Return the [X, Y] coordinate for the center point of the cell that contains the specified text.  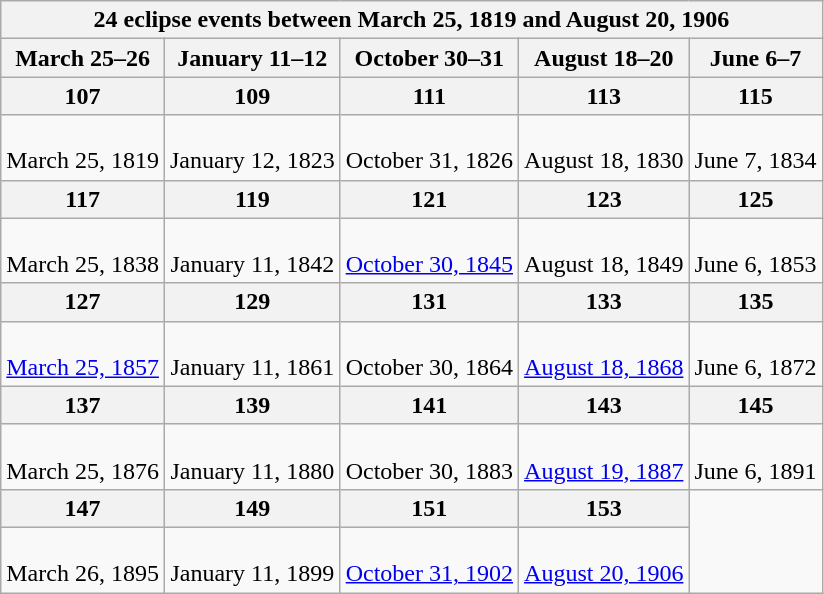
August 19, 1887 [604, 456]
137 [83, 405]
June 6, 1872 [756, 354]
August 18–20 [604, 58]
October 30, 1883 [429, 456]
June 6–7 [756, 58]
August 20, 1906 [604, 560]
153 [604, 508]
117 [83, 199]
121 [429, 199]
June 6, 1891 [756, 456]
October 30, 1845 [429, 250]
139 [252, 405]
127 [83, 302]
January 11–12 [252, 58]
151 [429, 508]
January 12, 1823 [252, 148]
January 11, 1899 [252, 560]
129 [252, 302]
133 [604, 302]
March 25, 1857 [83, 354]
147 [83, 508]
109 [252, 96]
143 [604, 405]
October 30, 1864 [429, 354]
135 [756, 302]
June 7, 1834 [756, 148]
March 25–26 [83, 58]
149 [252, 508]
January 11, 1880 [252, 456]
March 26, 1895 [83, 560]
March 25, 1819 [83, 148]
107 [83, 96]
141 [429, 405]
August 18, 1868 [604, 354]
August 18, 1830 [604, 148]
123 [604, 199]
113 [604, 96]
119 [252, 199]
October 31, 1826 [429, 148]
24 eclipse events between March 25, 1819 and August 20, 1906 [412, 20]
March 25, 1876 [83, 456]
October 30–31 [429, 58]
October 31, 1902 [429, 560]
111 [429, 96]
131 [429, 302]
125 [756, 199]
145 [756, 405]
March 25, 1838 [83, 250]
June 6, 1853 [756, 250]
January 11, 1861 [252, 354]
115 [756, 96]
August 18, 1849 [604, 250]
January 11, 1842 [252, 250]
